Provide the (X, Y) coordinate of the cell's center where the given text is located.  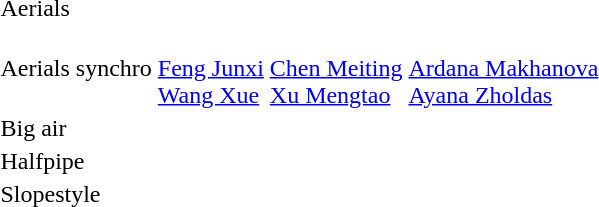
Feng JunxiWang Xue (210, 68)
Chen MeitingXu Mengtao (336, 68)
